Scan for the cell matching the given text and deliver its [x, y] coordinate at center. 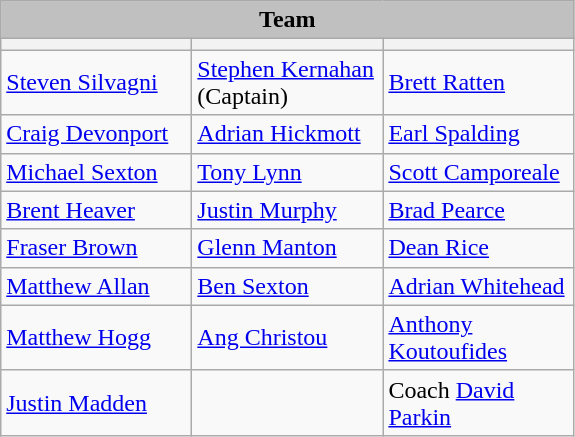
Adrian Hickmott [288, 134]
Team [288, 20]
Tony Lynn [288, 172]
Earl Spalding [478, 134]
Steven Silvagni [96, 82]
Coach David Parkin [478, 402]
Matthew Allan [96, 286]
Dean Rice [478, 248]
Michael Sexton [96, 172]
Ang Christou [288, 338]
Justin Murphy [288, 210]
Brent Heaver [96, 210]
Glenn Manton [288, 248]
Brett Ratten [478, 82]
Craig Devonport [96, 134]
Stephen Kernahan (Captain) [288, 82]
Fraser Brown [96, 248]
Brad Pearce [478, 210]
Scott Camporeale [478, 172]
Anthony Koutoufides [478, 338]
Ben Sexton [288, 286]
Adrian Whitehead [478, 286]
Justin Madden [96, 402]
Matthew Hogg [96, 338]
